Determine the [x, y] coordinate at the center of the cell enclosing the given text.  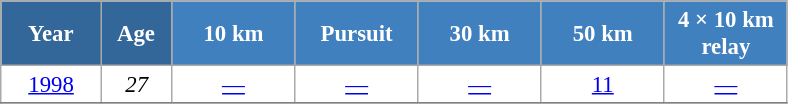
10 km [234, 34]
Age [136, 34]
Year [52, 34]
1998 [52, 85]
Pursuit [356, 34]
4 × 10 km relay [726, 34]
30 km [480, 34]
27 [136, 85]
50 km [602, 34]
11 [602, 85]
